Search for the cell housing the specified text and yield its [X, Y] center coordinate. 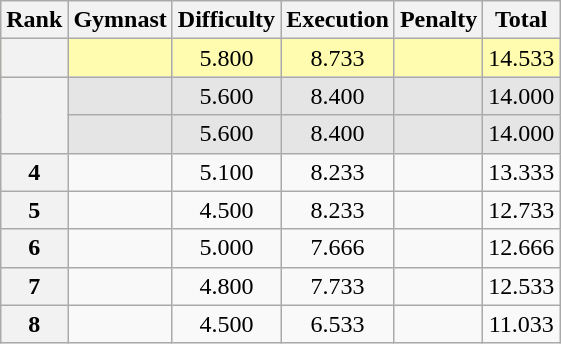
12.533 [522, 286]
11.033 [522, 324]
5.000 [226, 248]
Total [522, 20]
13.333 [522, 172]
7.666 [338, 248]
4 [34, 172]
Difficulty [226, 20]
7.733 [338, 286]
8.733 [338, 58]
Penalty [438, 20]
14.533 [522, 58]
Gymnast [120, 20]
12.666 [522, 248]
8 [34, 324]
12.733 [522, 210]
Rank [34, 20]
5.100 [226, 172]
6 [34, 248]
7 [34, 286]
6.533 [338, 324]
Execution [338, 20]
4.800 [226, 286]
5 [34, 210]
5.800 [226, 58]
